Capture the cell that displays the provided text and extract its (x, y) central coordinate. 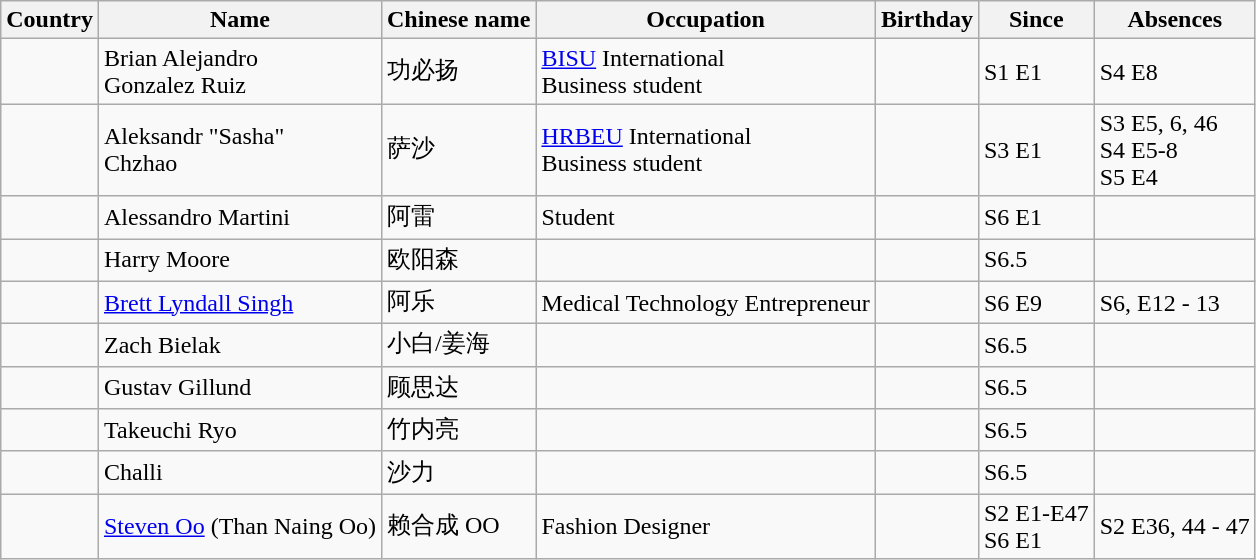
功必扬 (458, 72)
竹内亮 (458, 430)
S6 E9 (1036, 302)
S6, E12 - 13 (1174, 302)
BISU InternationalBusiness student (706, 72)
Occupation (706, 20)
小白/姜海 (458, 346)
萨沙 (458, 150)
阿雷 (458, 218)
S2 E1-E47S6 E1 (1036, 526)
欧阳森 (458, 260)
S2 E36, 44 - 47 (1174, 526)
Alessandro Martini (240, 218)
顾思达 (458, 388)
Student (706, 218)
Zach Bielak (240, 346)
Harry Moore (240, 260)
Gustav Gillund (240, 388)
阿乐 (458, 302)
Steven Oo (Than Naing Oo) (240, 526)
Brian AlejandroGonzalez Ruiz (240, 72)
Birthday (926, 20)
Aleksandr "Sasha"Chzhao (240, 150)
Name (240, 20)
Takeuchi Ryo (240, 430)
S3 E1 (1036, 150)
Absences (1174, 20)
S4 E8 (1174, 72)
Chinese name (458, 20)
Brett Lyndall Singh (240, 302)
Challi (240, 472)
S1 E1 (1036, 72)
沙力 (458, 472)
Country (50, 20)
Since (1036, 20)
S6 E1 (1036, 218)
赖合成 OO (458, 526)
S3 E5, 6, 46S4 E5-8S5 E4 (1174, 150)
Fashion Designer (706, 526)
Medical Technology Entrepreneur (706, 302)
HRBEU InternationalBusiness student (706, 150)
